Pinpoint the cell where the given text exists, returning its [x, y] midpoint coordinate. 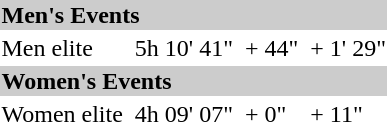
Men's Events [194, 15]
Women's Events [194, 81]
+ 44" [271, 48]
Men elite [62, 48]
5h 10' 41" [184, 48]
